Identify which cell holds the provided text, then report its (x, y) central coordinate. 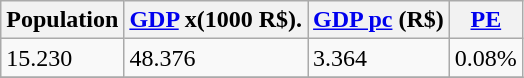
3.364 (379, 58)
48.376 (216, 58)
GDP x(1000 R$). (216, 20)
PE (486, 20)
GDP pc (R$) (379, 20)
15.230 (62, 58)
0.08% (486, 58)
Population (62, 20)
